Locate the cell with the specified text and output its (X, Y) center coordinate. 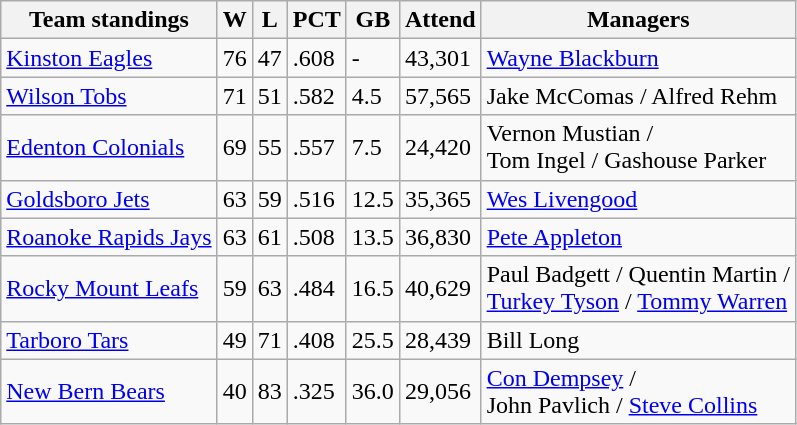
GB (372, 20)
PCT (316, 20)
Wayne Blackburn (638, 58)
L (270, 20)
Goldsboro Jets (109, 199)
.582 (316, 96)
24,420 (440, 148)
Team standings (109, 20)
Wilson Tobs (109, 96)
61 (270, 237)
Con Dempsey / John Pavlich / Steve Collins (638, 392)
.516 (316, 199)
.408 (316, 340)
Vernon Mustian /Tom Ingel / Gashouse Parker (638, 148)
.608 (316, 58)
29,056 (440, 392)
83 (270, 392)
55 (270, 148)
Jake McComas / Alfred Rehm (638, 96)
12.5 (372, 199)
16.5 (372, 288)
- (372, 58)
Wes Livengood (638, 199)
57,565 (440, 96)
.557 (316, 148)
51 (270, 96)
49 (234, 340)
40 (234, 392)
28,439 (440, 340)
Attend (440, 20)
.484 (316, 288)
Tarboro Tars (109, 340)
40,629 (440, 288)
36.0 (372, 392)
76 (234, 58)
35,365 (440, 199)
Managers (638, 20)
47 (270, 58)
43,301 (440, 58)
Edenton Colonials (109, 148)
Paul Badgett / Quentin Martin /Turkey Tyson / Tommy Warren (638, 288)
New Bern Bears (109, 392)
Bill Long (638, 340)
36,830 (440, 237)
Rocky Mount Leafs (109, 288)
13.5 (372, 237)
.325 (316, 392)
Pete Appleton (638, 237)
W (234, 20)
25.5 (372, 340)
4.5 (372, 96)
Kinston Eagles (109, 58)
7.5 (372, 148)
Roanoke Rapids Jays (109, 237)
.508 (316, 237)
69 (234, 148)
